Provide the (X, Y) coordinate of the cell's center where the given text is located.  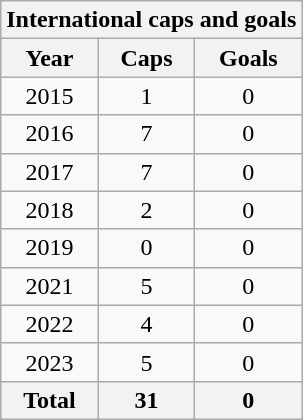
31 (146, 400)
2 (146, 210)
International caps and goals (152, 20)
2015 (50, 96)
4 (146, 324)
2023 (50, 362)
Year (50, 58)
2021 (50, 286)
2018 (50, 210)
2019 (50, 248)
2022 (50, 324)
2017 (50, 172)
Total (50, 400)
Goals (248, 58)
Caps (146, 58)
2016 (50, 134)
1 (146, 96)
